Find where the given text appears and provide that cell's center as (x, y) coordinate. 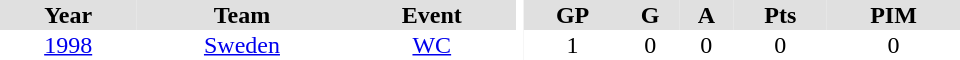
G (650, 15)
Pts (781, 15)
1998 (68, 45)
Event (432, 15)
Team (242, 15)
Year (68, 15)
1 (572, 45)
A (706, 15)
Sweden (242, 45)
GP (572, 15)
WC (432, 45)
PIM (894, 15)
